Locate the cell with the specified text and output its (X, Y) center coordinate. 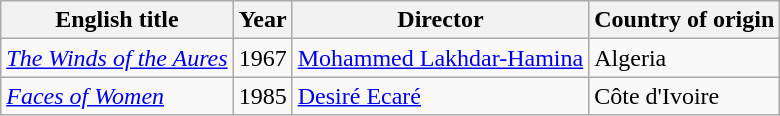
Faces of Women (117, 96)
Director (440, 20)
1985 (262, 96)
Desiré Ecaré (440, 96)
1967 (262, 58)
Côte d'Ivoire (684, 96)
Country of origin (684, 20)
The Winds of the Aures (117, 58)
Year (262, 20)
Mohammed Lakhdar-Hamina (440, 58)
Algeria (684, 58)
English title (117, 20)
